From the cell containing the given text, extract its center point as [X, Y] coordinate. 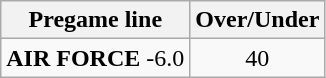
AIR FORCE -6.0 [96, 58]
Over/Under [258, 20]
Pregame line [96, 20]
40 [258, 58]
